Return [X, Y] of the center of cell containing provided text 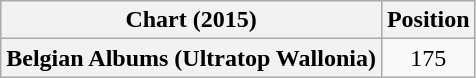
Position [428, 20]
Chart (2015) [192, 20]
Belgian Albums (Ultratop Wallonia) [192, 58]
175 [428, 58]
